Return [X, Y] of the center of cell containing provided text 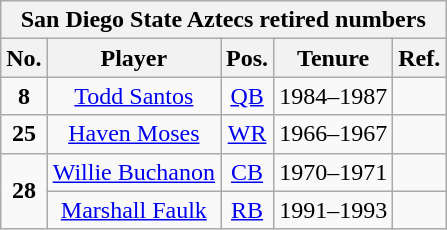
Haven Moses [134, 134]
1984–1987 [334, 96]
Tenure [334, 58]
25 [24, 134]
Todd Santos [134, 96]
28 [24, 191]
Willie Buchanon [134, 172]
QB [248, 96]
RB [248, 210]
1991–1993 [334, 210]
8 [24, 96]
1970–1971 [334, 172]
CB [248, 172]
San Diego State Aztecs retired numbers [224, 20]
Marshall Faulk [134, 210]
Pos. [248, 58]
No. [24, 58]
WR [248, 134]
1966–1967 [334, 134]
Ref. [420, 58]
Player [134, 58]
